Scan for the cell matching the given text and deliver its [x, y] coordinate at center. 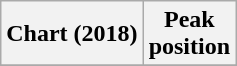
Chart (2018) [72, 34]
Peak position [189, 34]
